Locate the cell with the specified text and output its (x, y) center coordinate. 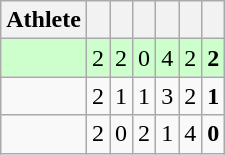
3 (168, 96)
Athlete (44, 20)
